Scan for the cell matching the given text and deliver its (X, Y) coordinate at center. 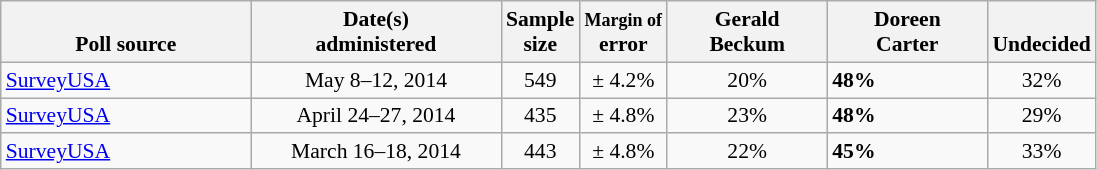
23% (747, 116)
May 8–12, 2014 (376, 80)
GeraldBeckum (747, 32)
± 4.2% (623, 80)
Poll source (126, 32)
20% (747, 80)
April 24–27, 2014 (376, 116)
Samplesize (540, 32)
Margin oferror (623, 32)
29% (1041, 116)
Date(s)administered (376, 32)
22% (747, 152)
March 16–18, 2014 (376, 152)
DoreenCarter (907, 32)
45% (907, 152)
549 (540, 80)
32% (1041, 80)
Undecided (1041, 32)
435 (540, 116)
33% (1041, 152)
443 (540, 152)
